Detect which cell encompasses the target text, then output its (x, y) center coordinate. 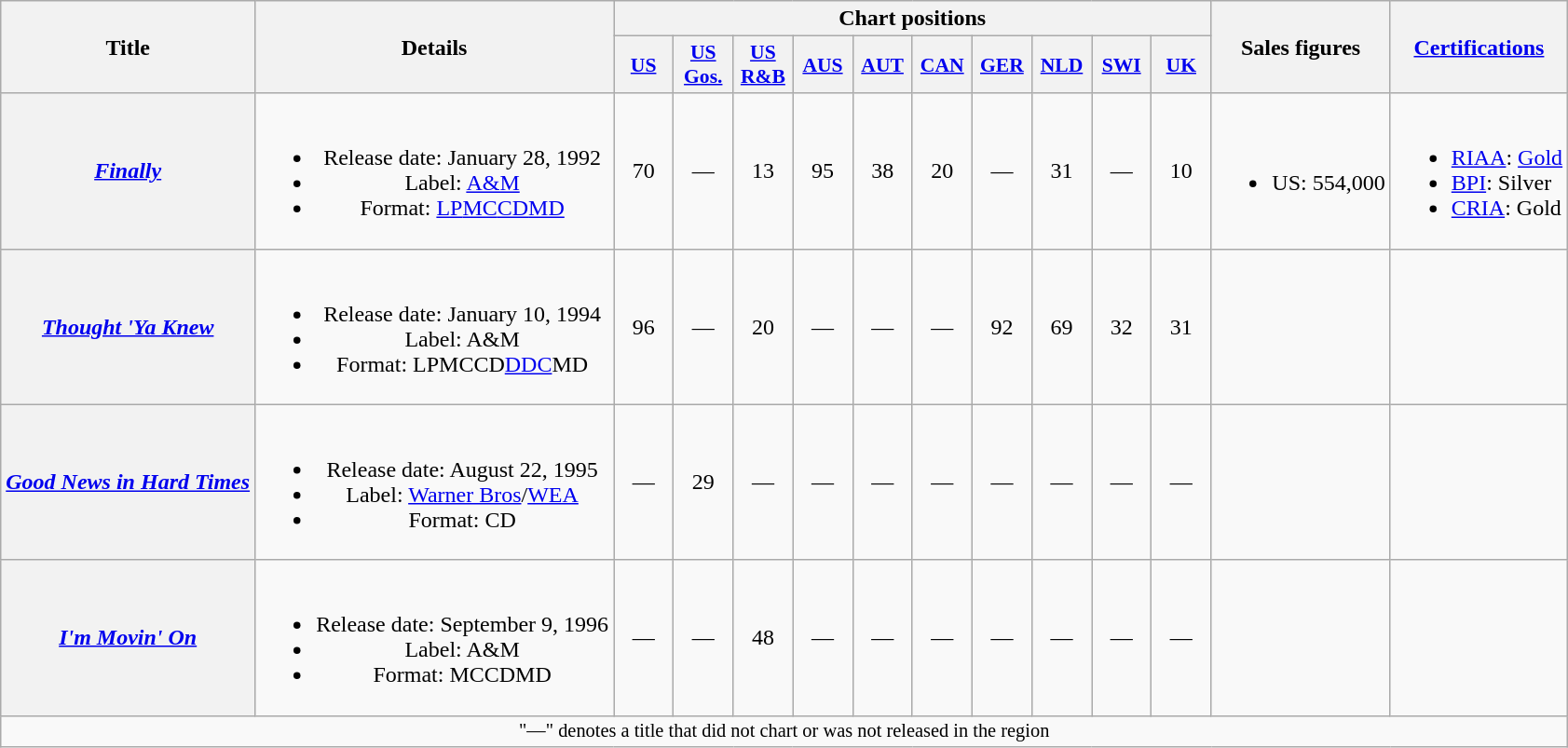
USGos. (703, 65)
I'm Movin' On (129, 637)
US (644, 65)
AUS (823, 65)
GER (1002, 65)
US: 554,000 (1301, 171)
AUT (882, 65)
Title (129, 47)
RIAA: GoldBPI: SilverCRIA: Gold (1479, 171)
Thought 'Ya Knew (129, 326)
Release date: September 9, 1996Label: A&M Format: MCCDMD (434, 637)
96 (644, 326)
"—" denotes a title that did not chart or was not released in the region (784, 731)
CAN (942, 65)
29 (703, 483)
92 (1002, 326)
13 (763, 171)
32 (1122, 326)
Release date: August 22, 1995Label: Warner Bros/WEA Format: CD (434, 483)
Finally (129, 171)
95 (823, 171)
Sales figures (1301, 47)
Release date: January 10, 1994Label: A&M Format: LPMCCDDDCMD (434, 326)
48 (763, 637)
SWI (1122, 65)
Release date: January 28, 1992Label: A&M Format: LPMCCDMD (434, 171)
Chart positions (913, 19)
Certifications (1479, 47)
NLD (1061, 65)
69 (1061, 326)
USR&B (763, 65)
UK (1181, 65)
70 (644, 171)
10 (1181, 171)
38 (882, 171)
Good News in Hard Times (129, 483)
Details (434, 47)
